Pinpoint the cell where the given text exists, returning its (x, y) midpoint coordinate. 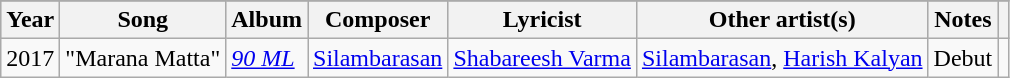
Composer (378, 20)
Year (30, 20)
Silambarasan (378, 58)
Other artist(s) (782, 20)
"Marana Matta" (143, 58)
Shabareesh Varma (542, 58)
Silambarasan, Harish Kalyan (782, 58)
Debut (963, 58)
Album (267, 20)
90 ML (267, 58)
2017 (30, 58)
Song (143, 20)
Notes (963, 20)
Lyricist (542, 20)
